For the text-containing cell, return its midpoint in (x, y) coordinate format. 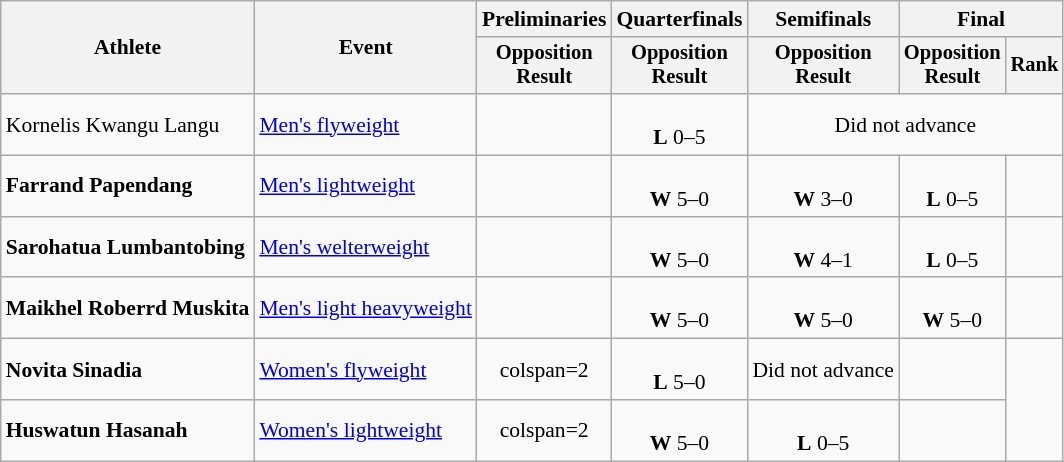
Sarohatua Lumbantobing (128, 248)
Men's light heavyweight (366, 308)
Final (981, 19)
Huswatun Hasanah (128, 430)
Men's flyweight (366, 124)
Men's lightweight (366, 186)
Athlete (128, 48)
Maikhel Roberrd Muskita (128, 308)
Women's flyweight (366, 370)
Rank (1035, 66)
Quarterfinals (679, 19)
W 3–0 (823, 186)
L 5–0 (679, 370)
Men's welterweight (366, 248)
Novita Sinadia (128, 370)
Event (366, 48)
Kornelis Kwangu Langu (128, 124)
Women's lightweight (366, 430)
W 4–1 (823, 248)
Semifinals (823, 19)
Preliminaries (544, 19)
Farrand Papendang (128, 186)
